For the text-containing cell, return its midpoint in [x, y] coordinate format. 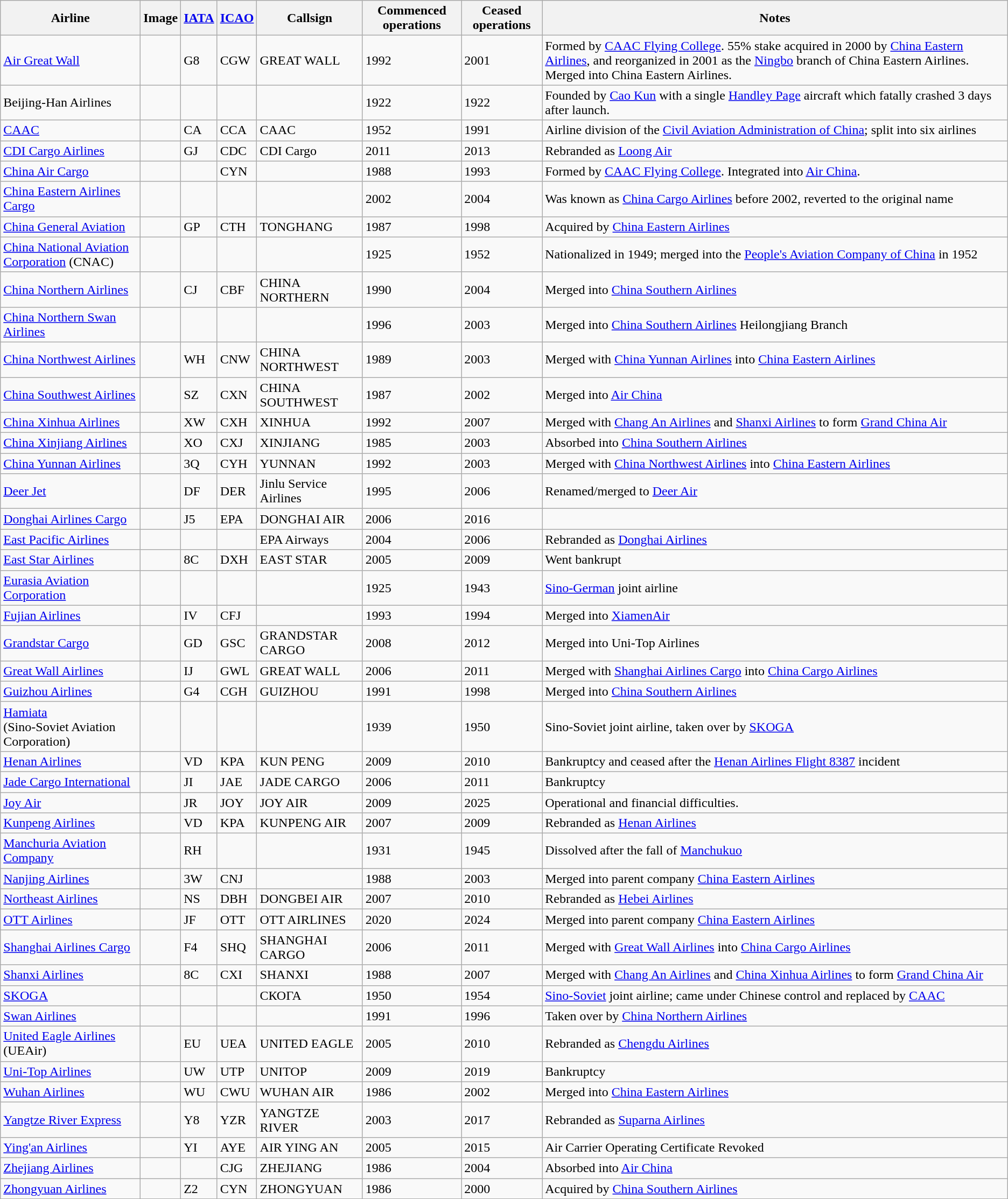
NS [199, 899]
Yangtze River Express [71, 1120]
WU [199, 1092]
XO [199, 443]
1990 [412, 290]
СКОГА [310, 995]
1989 [412, 360]
CDC [237, 151]
2012 [502, 643]
JR [199, 803]
CHINA NORTHERN [310, 290]
XINJIANG [310, 443]
GUIZHOU [310, 691]
CA [199, 130]
Was known as China Cargo Airlines before 2002, reverted to the original name [775, 199]
2013 [502, 151]
Great Wall Airlines [71, 671]
AIR YING AN [310, 1147]
AYE [237, 1147]
Swan Airlines [71, 1016]
2008 [412, 643]
Henan Airlines [71, 761]
DONGHAI AIR [310, 519]
1994 [502, 615]
CXN [237, 394]
2025 [502, 803]
1943 [502, 588]
DXH [237, 560]
Sino-German joint airline [775, 588]
CBF [237, 290]
1985 [412, 443]
YI [199, 1147]
2020 [412, 920]
2024 [502, 920]
2015 [502, 1147]
CDI Cargo [310, 151]
Fujian Airlines [71, 615]
Beijing-Han Airlines [71, 102]
OTT [237, 920]
Merged with Shanghai Airlines Cargo into China Cargo Airlines [775, 671]
CFJ [237, 615]
China Xinhua Airlines [71, 423]
UEA [237, 1043]
East Star Airlines [71, 560]
Northeast Airlines [71, 899]
Uni-Top Airlines [71, 1071]
China Northern Swan Airlines [71, 324]
Airline division of the Civil Aviation Administration of China; split into six airlines [775, 130]
JAE [237, 782]
XW [199, 423]
UTP [237, 1071]
Absorbed into China Southern Airlines [775, 443]
GSC [237, 643]
UNITOP [310, 1071]
Merged into Air China [775, 394]
Sino-Soviet joint airline; came under Chinese control and replaced by CAAC [775, 995]
EPA [237, 519]
2000 [502, 1188]
Formed by CAAC Flying College. Integrated into Air China. [775, 171]
CXH [237, 423]
TONGHANG [310, 227]
CWU [237, 1092]
ICAO [237, 18]
China Air Cargo [71, 171]
Founded by Cao Kun with a single Handley Page aircraft which fatally crashed 3 days after launch. [775, 102]
JF [199, 920]
YZR [237, 1120]
F4 [199, 948]
UW [199, 1071]
Zhejiang Airlines [71, 1168]
Airline [71, 18]
CGW [237, 60]
CHINA SOUTHWEST [310, 394]
GRANDSTAR CARGO [310, 643]
Donghai Airlines Cargo [71, 519]
G4 [199, 691]
Notes [775, 18]
Wuhan Airlines [71, 1092]
UNITED EAGLE [310, 1043]
Merged with Chang An Airlines and China Xinhua Airlines to form Grand China Air [775, 975]
CJ [199, 290]
GJ [199, 151]
Zhongyuan Airlines [71, 1188]
ZHONGYUAN [310, 1188]
CJG [237, 1168]
1995 [412, 491]
Merged into XiamenAir [775, 615]
DER [237, 491]
JOY [237, 803]
Callsign [310, 18]
GWL [237, 671]
EU [199, 1043]
China Northern Airlines [71, 290]
JI [199, 782]
China Xinjiang Airlines [71, 443]
Nationalized in 1949; merged into the People's Aviation Company of China in 1952 [775, 254]
Deer Jet [71, 491]
Dissolved after the fall of Manchukuo [775, 851]
IV [199, 615]
Grandstar Cargo [71, 643]
China Southwest Airlines [71, 394]
Commenced operations [412, 18]
Renamed/merged to Deer Air [775, 491]
2001 [502, 60]
Merged with China Yunnan Airlines into China Eastern Airlines [775, 360]
Rebranded as Donghai Airlines [775, 539]
Nanjing Airlines [71, 879]
Absorbed into Air China [775, 1168]
OTT Airlines [71, 920]
Merged into China Eastern Airlines [775, 1092]
CGH [237, 691]
Manchuria Aviation Company [71, 851]
DF [199, 491]
Z2 [199, 1188]
GD [199, 643]
Acquired by China Southern Airlines [775, 1188]
CNW [237, 360]
EPA Airways [310, 539]
CDI Cargo Airlines [71, 151]
China Eastern Airlines Cargo [71, 199]
China Yunnan Airlines [71, 464]
SHQ [237, 948]
1954 [502, 995]
Merged into Uni-Top Airlines [775, 643]
Air Carrier Operating Certificate Revoked [775, 1147]
China Northwest Airlines [71, 360]
Bankruptcy and ceased after the Henan Airlines Flight 8387 incident [775, 761]
CXI [237, 975]
CCA [237, 130]
Went bankrupt [775, 560]
Taken over by China Northern Airlines [775, 1016]
Merged with Chang An Airlines and Shanxi Airlines to form Grand China Air [775, 423]
Sino-Soviet joint airline, taken over by SKOGA [775, 726]
Air Great Wall [71, 60]
Rebranded as Chengdu Airlines [775, 1043]
China General Aviation [71, 227]
Eurasia Aviation Corporation [71, 588]
GP [199, 227]
YUNNAN [310, 464]
CXJ [237, 443]
SHANGHAI CARGO [310, 948]
XINHUA [310, 423]
DBH [237, 899]
RH [199, 851]
Hamiata(Sino-Soviet Aviation Corporation) [71, 726]
1931 [412, 851]
WH [199, 360]
J5 [199, 519]
Joy Air [71, 803]
G8 [199, 60]
United Eagle Airlines (UEAir) [71, 1043]
DONGBEI AIR [310, 899]
China National Aviation Corporation (CNAC) [71, 254]
IATA [199, 18]
JADE CARGO [310, 782]
Ying'an Airlines [71, 1147]
OTT AIRLINES [310, 920]
2019 [502, 1071]
Ceased operations [502, 18]
East Pacific Airlines [71, 539]
IJ [199, 671]
KUN PENG [310, 761]
Y8 [199, 1120]
3Q [199, 464]
Shanghai Airlines Cargo [71, 948]
CNJ [237, 879]
Acquired by China Eastern Airlines [775, 227]
SHANXI [310, 975]
Jinlu Service Airlines [310, 491]
JOY AIR [310, 803]
WUHAN AIR [310, 1092]
SZ [199, 394]
2017 [502, 1120]
Rebranded as Loong Air [775, 151]
CHINA NORTHWEST [310, 360]
1945 [502, 851]
Merged with China Northwest Airlines into China Eastern Airlines [775, 464]
EAST STAR [310, 560]
Kunpeng Airlines [71, 823]
Rebranded as Suparna Airlines [775, 1120]
SKOGA [71, 995]
Merged with Great Wall Airlines into China Cargo Airlines [775, 948]
CYH [237, 464]
CTH [237, 227]
2016 [502, 519]
Rebranded as Henan Airlines [775, 823]
Image [160, 18]
Jade Cargo International [71, 782]
3W [199, 879]
Rebranded as Hebei Airlines [775, 899]
YANGTZE RIVER [310, 1120]
Guizhou Airlines [71, 691]
KUNPENG AIR [310, 823]
Operational and financial difficulties. [775, 803]
1939 [412, 726]
Shanxi Airlines [71, 975]
ZHEJIANG [310, 1168]
Merged into China Southern Airlines Heilongjiang Branch [775, 324]
